Capture the cell that displays the provided text and extract its [X, Y] central coordinate. 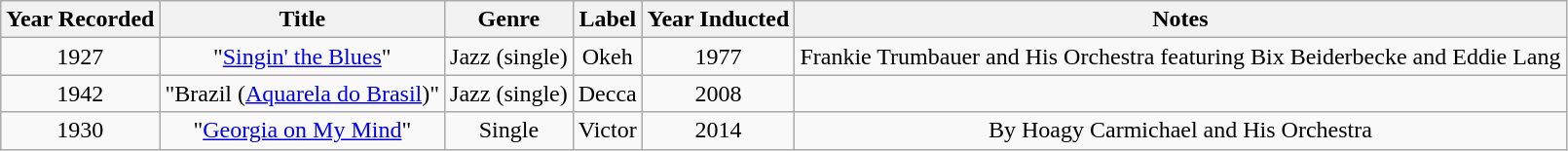
Year Inducted [719, 19]
Okeh [608, 57]
1930 [80, 131]
Title [302, 19]
2014 [719, 131]
"Singin' the Blues" [302, 57]
Decca [608, 94]
Notes [1180, 19]
"Brazil (Aquarela do Brasil)" [302, 94]
2008 [719, 94]
Frankie Trumbauer and His Orchestra featuring Bix Beiderbecke and Eddie Lang [1180, 57]
Year Recorded [80, 19]
Genre [509, 19]
1942 [80, 94]
1977 [719, 57]
1927 [80, 57]
Single [509, 131]
Label [608, 19]
Victor [608, 131]
By Hoagy Carmichael and His Orchestra [1180, 131]
"Georgia on My Mind" [302, 131]
